Return the [X, Y] coordinate for the center point of the cell that contains the specified text.  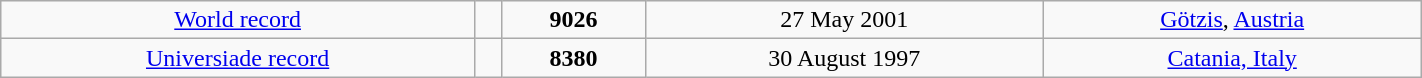
Götzis, Austria [1232, 20]
8380 [573, 58]
World record [238, 20]
30 August 1997 [844, 58]
Catania, Italy [1232, 58]
9026 [573, 20]
Universiade record [238, 58]
27 May 2001 [844, 20]
